Scan for the cell matching the given text and deliver its (x, y) coordinate at center. 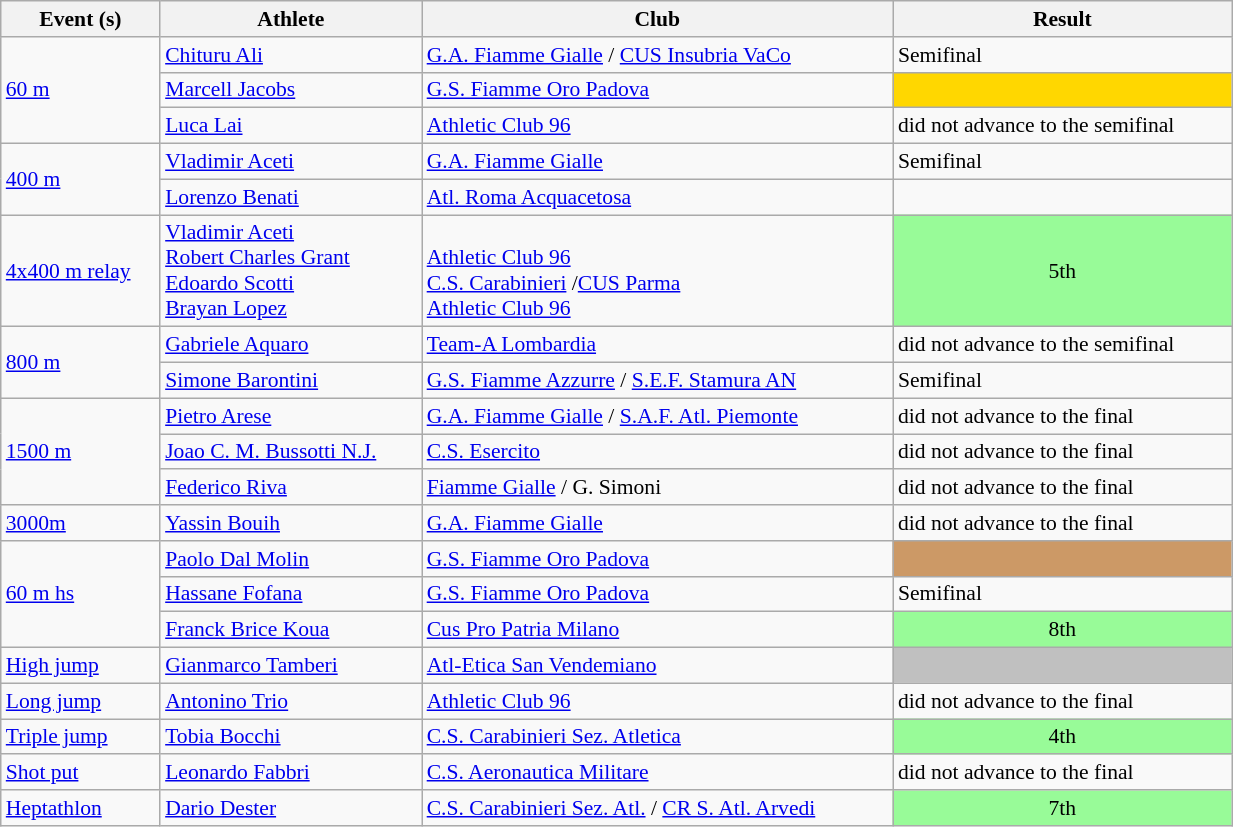
Paolo Dal Molin (291, 559)
G.A. Fiamme Gialle / S.A.F. Atl. Piemonte (658, 416)
3000m (80, 523)
Yassin Bouih (291, 523)
Joao C. M. Bussotti N.J. (291, 452)
Franck Brice Koua (291, 630)
Athlete (291, 19)
C.S. Esercito (658, 452)
Chituru Ali (291, 55)
Atl. Roma Acquacetosa (658, 197)
Tobia Bocchi (291, 737)
Gianmarco Tamberi (291, 666)
8th (1062, 630)
Vladimir Aceti (291, 162)
Heptathlon (80, 808)
C.S. Carabinieri Sez. Atletica (658, 737)
Event (s) (80, 19)
Result (1062, 19)
G.A. Fiamme Gialle / CUS Insubria VaCo (658, 55)
Antonino Trio (291, 701)
Shot put (80, 773)
Simone Barontini (291, 381)
High jump (80, 666)
Long jump (80, 701)
Triple jump (80, 737)
1500 m (80, 452)
Atl-Etica San Vendemiano (658, 666)
C.S. Aeronautica Militare (658, 773)
Hassane Fofana (291, 594)
60 m hs (80, 594)
G.S. Fiamme Azzurre / S.E.F. Stamura AN (658, 381)
Team-A Lombardia (658, 345)
Pietro Arese (291, 416)
4x400 m relay (80, 271)
Athletic Club 96C.S. Carabinieri /CUS ParmaAthletic Club 96 (658, 271)
Cus Pro Patria Milano (658, 630)
7th (1062, 808)
Vladimir AcetiRobert Charles GrantEdoardo ScottiBrayan Lopez (291, 271)
800 m (80, 362)
4th (1062, 737)
Fiamme Gialle / G. Simoni (658, 488)
400 m (80, 180)
Leonardo Fabbri (291, 773)
Marcell Jacobs (291, 90)
C.S. Carabinieri Sez. Atl. / CR S. Atl. Arvedi (658, 808)
5th (1062, 271)
60 m (80, 90)
Gabriele Aquaro (291, 345)
Lorenzo Benati (291, 197)
Club (658, 19)
Federico Riva (291, 488)
Luca Lai (291, 126)
Dario Dester (291, 808)
